Scan for the cell matching the given text and deliver its [x, y] coordinate at center. 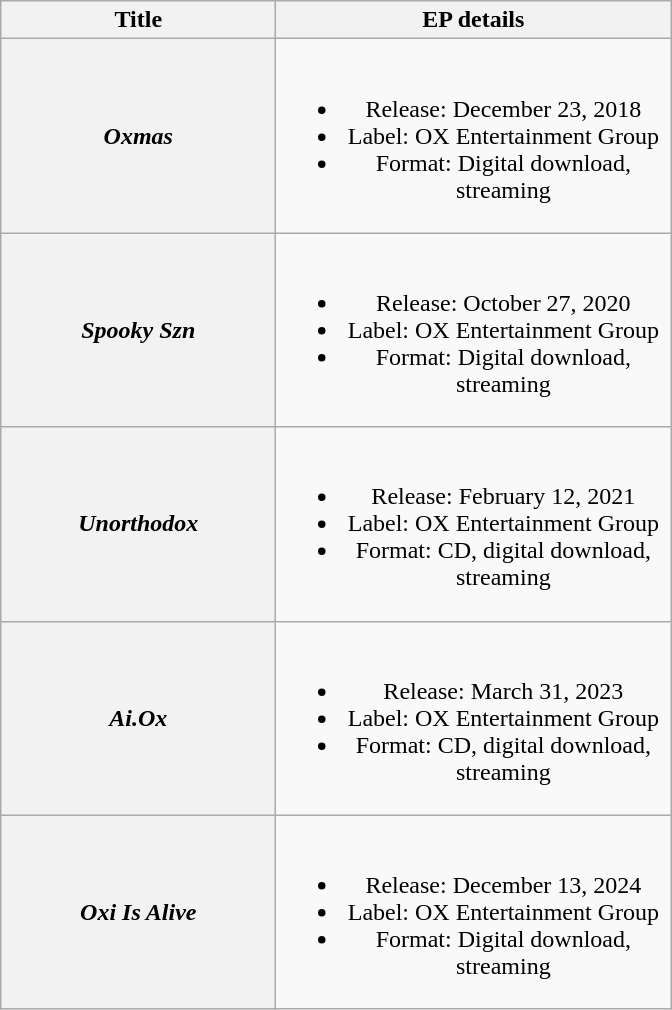
Unorthodox [138, 524]
Oxi Is Alive [138, 912]
Release: March 31, 2023Label: OX Entertainment GroupFormat: CD, digital download, streaming [474, 718]
Title [138, 20]
Oxmas [138, 136]
Release: December 23, 2018Label: OX Entertainment GroupFormat: Digital download, streaming [474, 136]
EP details [474, 20]
Release: December 13, 2024Label: OX Entertainment GroupFormat: Digital download, streaming [474, 912]
Ai.Ox [138, 718]
Release: October 27, 2020Label: OX Entertainment GroupFormat: Digital download, streaming [474, 330]
Spooky Szn [138, 330]
Release: February 12, 2021Label: OX Entertainment GroupFormat: CD, digital download, streaming [474, 524]
